Find where the given text appears and provide that cell's center as (x, y) coordinate. 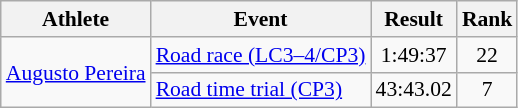
Result (414, 19)
Rank (488, 19)
Road race (LC3–4/CP3) (261, 55)
Augusto Pereira (76, 72)
Athlete (76, 19)
7 (488, 90)
Road time trial (CP3) (261, 90)
Event (261, 19)
43:43.02 (414, 90)
1:49:37 (414, 55)
22 (488, 55)
